Pinpoint the cell where the given text exists, returning its (x, y) midpoint coordinate. 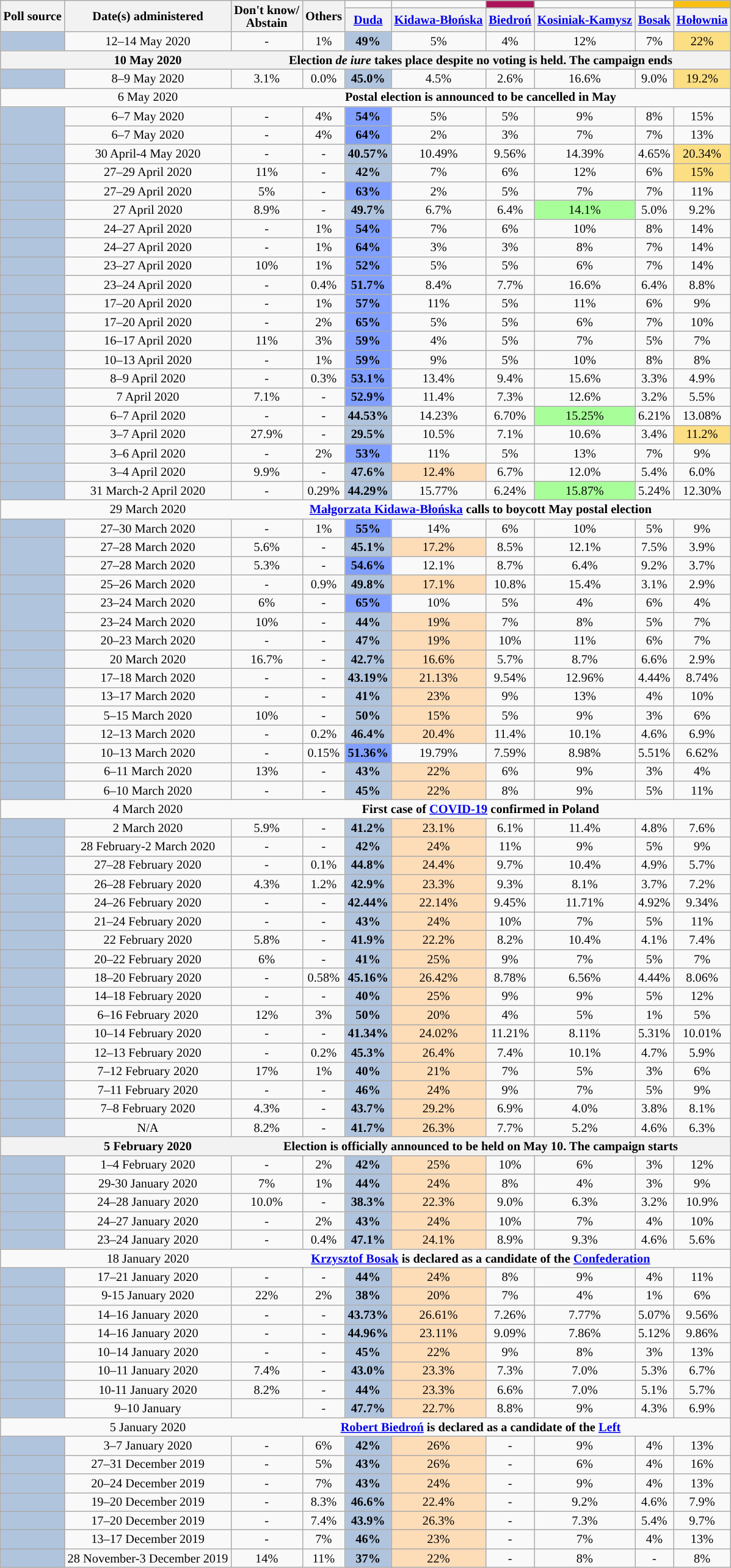
22.7% (438, 1409)
3–6 April 2020 (148, 453)
12–13 February 2020 (148, 1052)
51.7% (368, 285)
6.1% (510, 828)
Hołownia (702, 20)
47.7% (368, 1409)
14.1% (585, 210)
45.0% (368, 78)
43.7% (368, 1108)
16–17 April 2020 (148, 341)
24–28 January 2020 (148, 1202)
18–20 February 2020 (148, 977)
5.0% (655, 210)
11.71% (585, 903)
3–4 April 2020 (148, 472)
5–15 March 2020 (148, 716)
7–11 February 2020 (148, 1090)
12–14 May 2020 (148, 42)
38% (368, 1296)
45.16% (368, 977)
Election is officially announced to be held on May 10. The campaign starts (481, 1146)
22 February 2020 (148, 941)
15.6% (585, 379)
16.7% (266, 660)
23.11% (438, 1333)
Małgorzata Kidawa-Błońska calls to boycott May postal election (481, 509)
43.73% (368, 1315)
10–14 February 2020 (148, 1034)
31 March-2 April 2020 (148, 491)
12.4% (438, 472)
6–11 March 2020 (148, 772)
0.58% (324, 977)
8.78% (510, 977)
37% (368, 1558)
27 April 2020 (148, 210)
53.1% (368, 379)
N/A (148, 1128)
7.6% (702, 828)
14.23% (438, 415)
4.8% (655, 828)
10-11 January 2020 (148, 1389)
13.4% (438, 379)
3–7 April 2020 (148, 435)
27–28 February 2020 (148, 865)
9.34% (702, 903)
22.14% (438, 903)
40.57% (368, 154)
4.92% (655, 903)
22.2% (438, 941)
5.07% (655, 1315)
44.96% (368, 1333)
15.25% (585, 415)
44.29% (368, 491)
10.49% (438, 154)
Poll source (33, 16)
24.1% (438, 1240)
53% (368, 453)
20–24 December 2019 (148, 1483)
6–16 February 2020 (148, 1015)
28 November-3 December 2019 (148, 1558)
10.8% (510, 584)
52.9% (368, 397)
22.4% (438, 1501)
24–27 January 2020 (148, 1220)
9–10 January (148, 1409)
4.1% (655, 941)
13.08% (702, 415)
43.9% (368, 1521)
6–7 April 2020 (148, 415)
26–28 February 2020 (148, 884)
24–26 February 2020 (148, 903)
29-30 January 2020 (148, 1184)
21–24 February 2020 (148, 921)
1.2% (324, 884)
7.86% (585, 1333)
10.0% (266, 1202)
8.74% (702, 678)
5 January 2020 (148, 1427)
4 March 2020 (148, 809)
Don't know/Abstain (266, 16)
42.7% (368, 660)
43.0% (368, 1371)
17.2% (438, 547)
9.45% (510, 903)
7.2% (702, 884)
4.0% (585, 1108)
Bosak (655, 20)
10–13 April 2020 (148, 359)
21% (438, 1071)
14–18 February 2020 (148, 996)
19–20 December 2019 (148, 1501)
19.2% (702, 78)
23–24 April 2020 (148, 285)
4.5% (438, 78)
3.4% (655, 435)
14.39% (585, 154)
0.9% (324, 584)
3.3% (655, 379)
9.54% (510, 678)
12.96% (585, 678)
8–9 May 2020 (148, 78)
19.79% (438, 753)
2 March 2020 (148, 828)
9.9% (266, 472)
13–17 December 2019 (148, 1539)
27.9% (266, 435)
7–12 February 2020 (148, 1071)
Robert Biedroń is declared as a candidate of the Left (481, 1427)
26.61% (438, 1315)
9.86% (702, 1333)
18 January 2020 (148, 1258)
11.2% (702, 435)
6.70% (510, 415)
7.9% (702, 1501)
20–22 February 2020 (148, 959)
44.8% (368, 865)
10.6% (585, 435)
4.65% (655, 154)
23–24 January 2020 (148, 1240)
5.8% (266, 941)
20 March 2020 (148, 660)
20.4% (438, 734)
0.29% (324, 491)
29.2% (438, 1108)
12.6% (585, 397)
47% (368, 640)
Others (324, 16)
27–31 December 2019 (148, 1465)
26.42% (438, 977)
2.6% (510, 78)
57% (368, 303)
10 May 2020 (148, 60)
3.9% (702, 547)
12.30% (702, 491)
8.98% (585, 753)
22.3% (438, 1202)
20–23 March 2020 (148, 640)
5.2% (585, 1128)
12–13 March 2020 (148, 734)
52% (368, 266)
5.51% (655, 753)
45.1% (368, 547)
Postal election is announced to be cancelled in May (481, 98)
7.26% (510, 1315)
41.9% (368, 941)
49.7% (368, 210)
6.0% (702, 472)
15.77% (438, 491)
29 March 2020 (148, 509)
46.4% (368, 734)
10–14 January 2020 (148, 1352)
4.7% (655, 1052)
41.2% (368, 828)
8.5% (510, 547)
3.8% (655, 1108)
First case of COVID-19 confirmed in Poland (481, 809)
27–30 March 2020 (148, 528)
17–20 December 2019 (148, 1521)
6.62% (702, 753)
51.36% (368, 753)
17–21 January 2020 (148, 1277)
63% (368, 191)
7 April 2020 (148, 397)
24.02% (438, 1034)
21.13% (438, 678)
Duda (368, 20)
17% (266, 1071)
3–7 January 2020 (148, 1445)
6–10 March 2020 (148, 790)
17–18 March 2020 (148, 678)
38.3% (368, 1202)
13–17 March 2020 (148, 696)
5.5% (702, 397)
16% (702, 1465)
1–4 February 2020 (148, 1164)
28 February-2 March 2020 (148, 847)
46.6% (368, 1501)
55% (368, 528)
Kidawa-Błońska (438, 20)
44.53% (368, 415)
15.87% (585, 491)
Krzysztof Bosak is declared as a candidate of the Confederation (481, 1258)
10–13 March 2020 (148, 753)
8–9 April 2020 (148, 379)
10–11 January 2020 (148, 1371)
Kosiniak-Kamysz (585, 20)
30 April-4 May 2020 (148, 154)
6.21% (655, 415)
43.19% (368, 678)
17.1% (438, 584)
9-15 January 2020 (148, 1296)
29.5% (368, 435)
9.4% (510, 379)
41.7% (368, 1128)
7.5% (655, 547)
42.44% (368, 903)
Election de iure takes place despite no voting is held. The campaign ends (481, 60)
42.9% (368, 884)
7.77% (585, 1315)
0.1% (324, 865)
0.0% (324, 78)
23.1% (438, 828)
5.12% (655, 1333)
41.34% (368, 1034)
8.4% (438, 285)
8.06% (702, 977)
5.24% (655, 491)
24.4% (438, 865)
15.4% (585, 584)
45.3% (368, 1052)
10.5% (438, 435)
47.1% (368, 1240)
20.34% (702, 154)
0.15% (324, 753)
Biedroń (510, 20)
49% (368, 42)
6.24% (510, 491)
0.3% (324, 379)
47.6% (368, 472)
5.31% (655, 1034)
5 February 2020 (148, 1146)
54.6% (368, 566)
9.09% (510, 1333)
11.21% (510, 1034)
10.9% (702, 1202)
10.01% (702, 1034)
25–26 March 2020 (148, 584)
12.0% (585, 472)
6.56% (585, 977)
23–27 April 2020 (148, 266)
49.8% (368, 584)
8.11% (585, 1034)
7–8 February 2020 (148, 1108)
5.1% (655, 1389)
8.3% (324, 1501)
26.4% (438, 1052)
Date(s) administered (148, 16)
6 May 2020 (148, 98)
7.59% (510, 753)
